Determine the (x, y) coordinate at the center of the cell enclosing the given text.  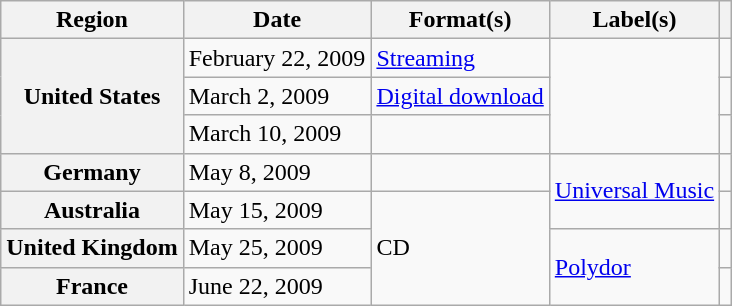
CD (460, 248)
Digital download (460, 96)
Streaming (460, 58)
Date (277, 20)
Region (92, 20)
France (92, 286)
Australia (92, 210)
Polydor (634, 267)
May 8, 2009 (277, 172)
February 22, 2009 (277, 58)
March 2, 2009 (277, 96)
United Kingdom (92, 248)
May 25, 2009 (277, 248)
United States (92, 96)
Germany (92, 172)
Format(s) (460, 20)
Universal Music (634, 191)
May 15, 2009 (277, 210)
March 10, 2009 (277, 134)
Label(s) (634, 20)
June 22, 2009 (277, 286)
